Identify which cell holds the provided text, then report its [x, y] central coordinate. 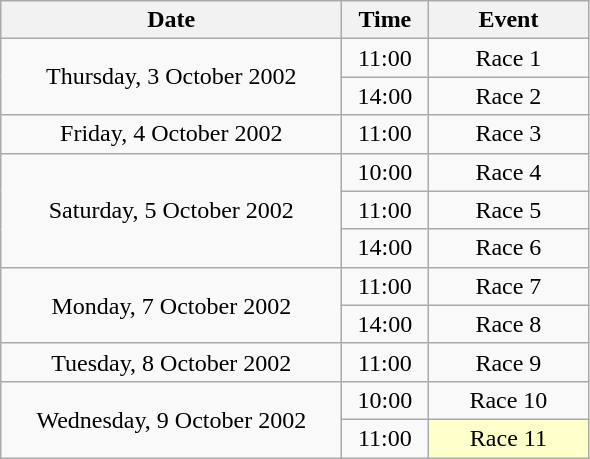
Race 2 [508, 96]
Time [385, 20]
Race 9 [508, 362]
Race 7 [508, 286]
Thursday, 3 October 2002 [172, 77]
Race 10 [508, 400]
Monday, 7 October 2002 [172, 305]
Race 4 [508, 172]
Friday, 4 October 2002 [172, 134]
Race 3 [508, 134]
Race 5 [508, 210]
Race 8 [508, 324]
Event [508, 20]
Race 6 [508, 248]
Date [172, 20]
Tuesday, 8 October 2002 [172, 362]
Race 11 [508, 438]
Wednesday, 9 October 2002 [172, 419]
Saturday, 5 October 2002 [172, 210]
Race 1 [508, 58]
